Return (X, Y) of the center of cell containing provided text 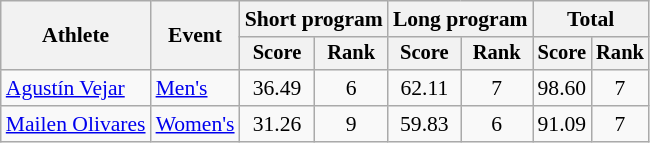
Men's (196, 88)
Women's (196, 124)
Event (196, 36)
Agustín Vejar (76, 88)
91.09 (562, 124)
Long program (460, 19)
31.26 (278, 124)
36.49 (278, 88)
59.83 (424, 124)
62.11 (424, 88)
98.60 (562, 88)
Total (590, 19)
Mailen Olivares (76, 124)
Athlete (76, 36)
9 (350, 124)
Short program (314, 19)
